Identify which cell holds the provided text, then report its [X, Y] central coordinate. 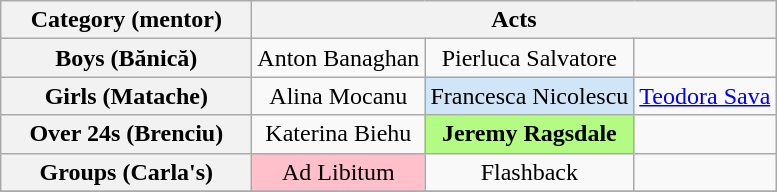
Anton Banaghan [338, 58]
Over 24s (Brenciu) [126, 134]
Flashback [530, 172]
Francesca Nicolescu [530, 96]
Alina Mocanu [338, 96]
Boys (Bănică) [126, 58]
Pierluca Salvatore [530, 58]
Groups (Carla's) [126, 172]
Teodora Sava [705, 96]
Jeremy Ragsdale [530, 134]
Category (mentor) [126, 20]
Girls (Matache) [126, 96]
Katerina Biehu [338, 134]
Ad Libitum [338, 172]
Acts [514, 20]
